Output the (X, Y) coordinate of the center of the cell containing the given text.  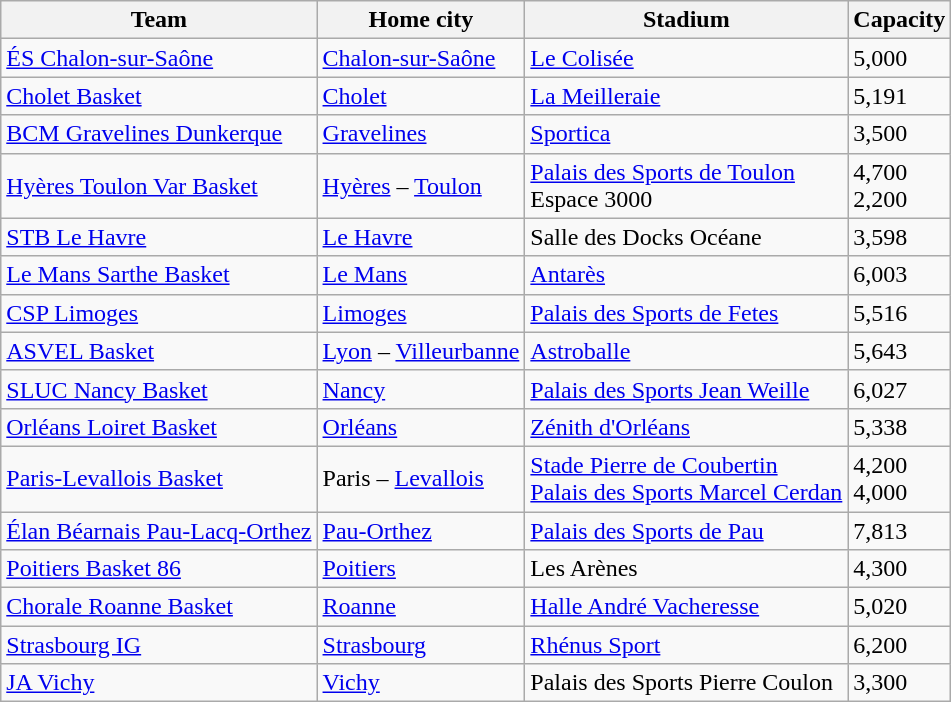
Palais des Sports de Fetes (686, 313)
Zénith d'Orléans (686, 427)
Palais des Sports Jean Weille (686, 389)
Strasbourg (421, 645)
3,500 (900, 134)
BCM Gravelines Dunkerque (159, 134)
Lyon – Villeurbanne (421, 351)
5,020 (900, 607)
CSP Limoges (159, 313)
JA Vichy (159, 683)
Stadium (686, 20)
6,200 (900, 645)
Poitiers (421, 569)
Nancy (421, 389)
7,813 (900, 531)
5,643 (900, 351)
3,300 (900, 683)
Hyères – Toulon (421, 186)
Antarès (686, 275)
Halle André Vacheresse (686, 607)
5,191 (900, 96)
Palais des Sports de Toulon Espace 3000 (686, 186)
Palais des Sports Pierre Coulon (686, 683)
5,000 (900, 58)
Le Colisée (686, 58)
4,700 2,200 (900, 186)
Cholet (421, 96)
Sportica (686, 134)
STB Le Havre (159, 237)
Gravelines (421, 134)
Paris – Levallois (421, 478)
Poitiers Basket 86 (159, 569)
Team (159, 20)
Palais des Sports de Pau (686, 531)
Élan Béarnais Pau-Lacq-Orthez (159, 531)
Orléans (421, 427)
Les Arènes (686, 569)
Rhénus Sport (686, 645)
La Meilleraie (686, 96)
5,338 (900, 427)
4,300 (900, 569)
Capacity (900, 20)
Astroballe (686, 351)
3,598 (900, 237)
Le Havre (421, 237)
Chorale Roanne Basket (159, 607)
Cholet Basket (159, 96)
6,027 (900, 389)
Limoges (421, 313)
Pau-Orthez (421, 531)
ÉS Chalon-sur-Saône (159, 58)
Roanne (421, 607)
Strasbourg IG (159, 645)
SLUC Nancy Basket (159, 389)
6,003 (900, 275)
ASVEL Basket (159, 351)
Le Mans (421, 275)
Paris-Levallois Basket (159, 478)
Chalon-sur-Saône (421, 58)
Stade Pierre de Coubertin Palais des Sports Marcel Cerdan (686, 478)
Salle des Docks Océane (686, 237)
Vichy (421, 683)
Hyères Toulon Var Basket (159, 186)
Orléans Loiret Basket (159, 427)
Le Mans Sarthe Basket (159, 275)
5,516 (900, 313)
Home city (421, 20)
4,200 4,000 (900, 478)
